Capture the cell that displays the provided text and extract its [x, y] central coordinate. 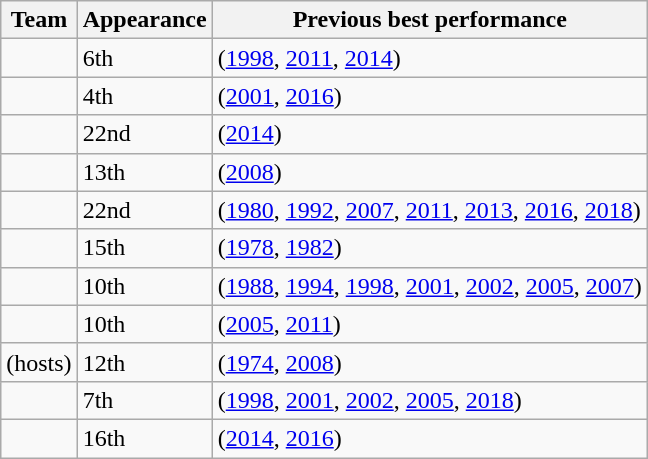
Appearance [144, 20]
12th [144, 362]
(hosts) [39, 362]
(2014) [430, 134]
7th [144, 400]
(1988, 1994, 1998, 2001, 2002, 2005, 2007) [430, 286]
(1980, 1992, 2007, 2011, 2013, 2016, 2018) [430, 210]
15th [144, 248]
Team [39, 20]
(2001, 2016) [430, 96]
Previous best performance [430, 20]
6th [144, 58]
(1974, 2008) [430, 362]
(2014, 2016) [430, 438]
16th [144, 438]
(1998, 2001, 2002, 2005, 2018) [430, 400]
13th [144, 172]
(1978, 1982) [430, 248]
(2008) [430, 172]
(2005, 2011) [430, 324]
4th [144, 96]
(1998, 2011, 2014) [430, 58]
